Return (X, Y) of the center of cell containing provided text 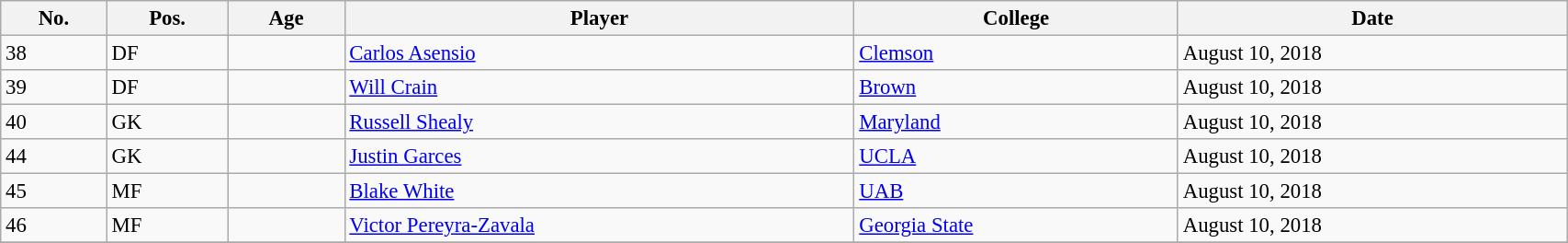
45 (53, 191)
Pos. (167, 18)
Georgia State (1016, 226)
Date (1372, 18)
Blake White (599, 191)
Clemson (1016, 53)
Will Crain (599, 87)
Carlos Asensio (599, 53)
46 (53, 226)
Player (599, 18)
Victor Pereyra-Zavala (599, 226)
Age (287, 18)
Brown (1016, 87)
College (1016, 18)
Russell Shealy (599, 122)
38 (53, 53)
44 (53, 156)
UAB (1016, 191)
UCLA (1016, 156)
40 (53, 122)
39 (53, 87)
Justin Garces (599, 156)
No. (53, 18)
Maryland (1016, 122)
